For the text-containing cell, return its midpoint in [X, Y] coordinate format. 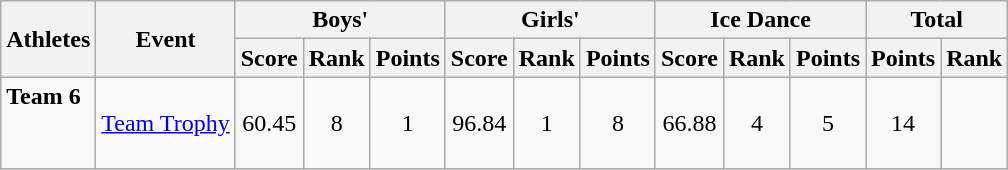
14 [904, 123]
5 [828, 123]
4 [756, 123]
Team Trophy [166, 123]
Ice Dance [760, 20]
Team 6 [48, 123]
96.84 [479, 123]
Total [937, 20]
Girls' [550, 20]
Event [166, 39]
Athletes [48, 39]
60.45 [269, 123]
66.88 [689, 123]
Boys' [340, 20]
